Find where the given text appears and provide that cell's center as (x, y) coordinate. 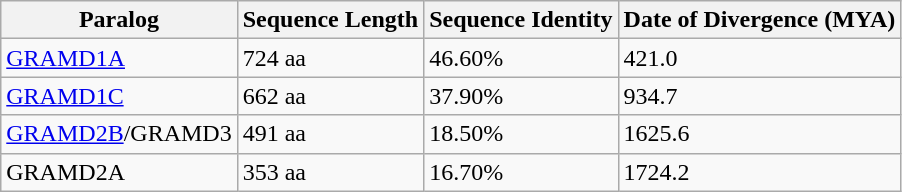
1724.2 (760, 172)
Sequence Identity (521, 20)
GRAMD1C (119, 96)
18.50% (521, 134)
1625.6 (760, 134)
724 aa (330, 58)
37.90% (521, 96)
Paralog (119, 20)
GRAMD1A (119, 58)
421.0 (760, 58)
Sequence Length (330, 20)
491 aa (330, 134)
353 aa (330, 172)
46.60% (521, 58)
16.70% (521, 172)
662 aa (330, 96)
Date of Divergence (MYA) (760, 20)
GRAMD2B/GRAMD3 (119, 134)
GRAMD2A (119, 172)
934.7 (760, 96)
